Output the (x, y) coordinate of the center of the cell containing the given text.  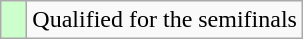
Qualified for the semifinals (165, 20)
